Scan for the cell matching the given text and deliver its (x, y) coordinate at center. 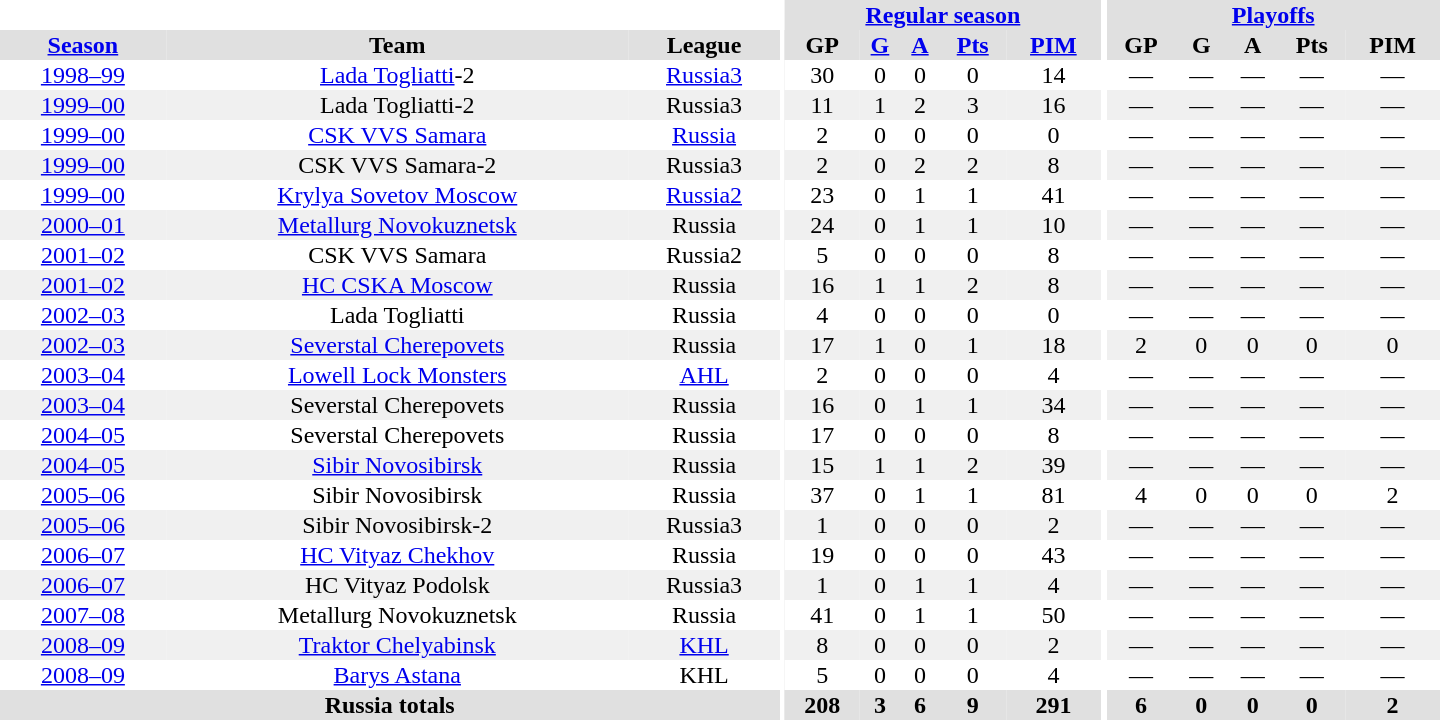
2007–08 (83, 615)
18 (1054, 345)
15 (822, 465)
39 (1054, 465)
23 (822, 195)
14 (1054, 75)
208 (822, 705)
League (704, 45)
81 (1054, 495)
1998–99 (83, 75)
Russia totals (390, 705)
Traktor Chelyabinsk (398, 645)
9 (972, 705)
Season (83, 45)
10 (1054, 225)
43 (1054, 555)
HC Vityaz Chekhov (398, 555)
Team (398, 45)
24 (822, 225)
Krylya Sovetov Moscow (398, 195)
Regular season (943, 15)
50 (1054, 615)
AHL (704, 375)
HC Vityaz Podolsk (398, 585)
Barys Astana (398, 675)
19 (822, 555)
Playoffs (1273, 15)
291 (1054, 705)
Lada Togliatti (398, 315)
HC CSKA Moscow (398, 285)
2000–01 (83, 225)
11 (822, 105)
34 (1054, 405)
Lowell Lock Monsters (398, 375)
Sibir Novosibirsk-2 (398, 525)
30 (822, 75)
37 (822, 495)
CSK VVS Samara-2 (398, 165)
